Provide the [X, Y] coordinate of the cell's center where the given text is located.  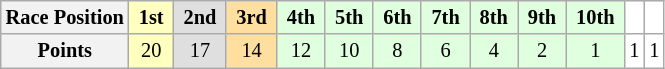
4th [301, 17]
10 [349, 51]
2nd [200, 17]
20 [152, 51]
Race Position [65, 17]
7th [445, 17]
17 [200, 51]
14 [251, 51]
2 [542, 51]
12 [301, 51]
8th [494, 17]
Points [65, 51]
6th [397, 17]
3rd [251, 17]
4 [494, 51]
1st [152, 17]
10th [595, 17]
8 [397, 51]
6 [445, 51]
5th [349, 17]
9th [542, 17]
